Detect which cell encompasses the target text, then output its (x, y) center coordinate. 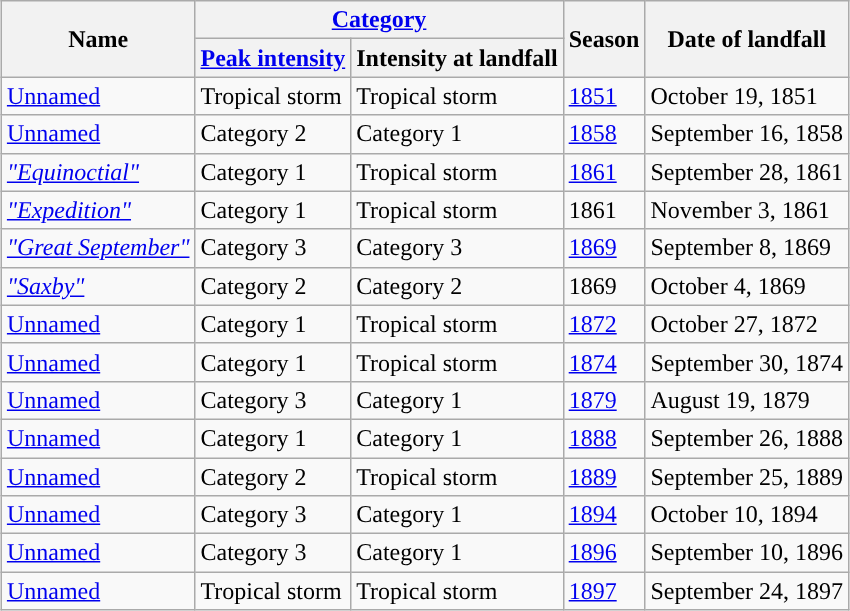
October 4, 1869 (747, 286)
September 8, 1869 (747, 248)
September 24, 1897 (747, 591)
November 3, 1861 (747, 210)
September 30, 1874 (747, 362)
1872 (604, 324)
September 28, 1861 (747, 172)
October 27, 1872 (747, 324)
October 19, 1851 (747, 96)
1894 (604, 515)
September 10, 1896 (747, 553)
August 19, 1879 (747, 400)
1897 (604, 591)
"Saxby" (98, 286)
September 16, 1858 (747, 134)
October 10, 1894 (747, 515)
September 26, 1888 (747, 438)
Intensity at landfall (457, 58)
Category (379, 20)
1858 (604, 134)
Peak intensity (273, 58)
Date of landfall (747, 39)
September 25, 1889 (747, 477)
"Great September" (98, 248)
"Expedition" (98, 210)
1874 (604, 362)
1879 (604, 400)
1896 (604, 553)
"Equinoctial" (98, 172)
Season (604, 39)
1888 (604, 438)
Name (98, 39)
1889 (604, 477)
1851 (604, 96)
